Identify which cell holds the provided text, then report its (x, y) central coordinate. 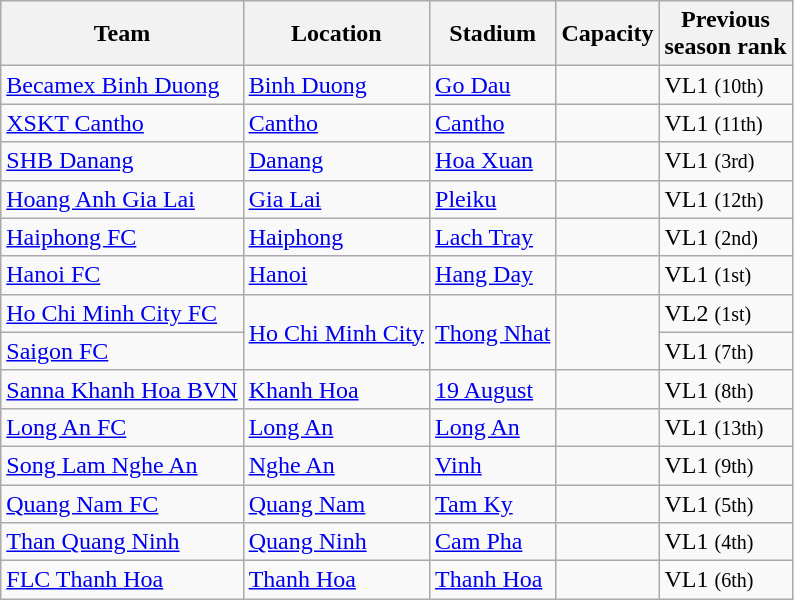
Nghe An (336, 465)
Vinh (493, 465)
VL1 (7th) (726, 351)
Khanh Hoa (336, 389)
SHB Danang (122, 161)
Saigon FC (122, 351)
Hang Day (493, 275)
Pleiku (493, 199)
Team (122, 34)
VL1 (4th) (726, 542)
Capacity (608, 34)
19 August (493, 389)
Tam Ky (493, 503)
Cam Pha (493, 542)
Becamex Binh Duong (122, 85)
Haiphong (336, 237)
VL1 (13th) (726, 427)
Gia Lai (336, 199)
Danang (336, 161)
VL1 (12th) (726, 199)
VL1 (5th) (726, 503)
Lach Tray (493, 237)
Quang Ninh (336, 542)
Hoa Xuan (493, 161)
Hanoi (336, 275)
Long An FC (122, 427)
VL1 (9th) (726, 465)
Stadium (493, 34)
Hanoi FC (122, 275)
Go Dau (493, 85)
VL1 (8th) (726, 389)
Quang Nam (336, 503)
Haiphong FC (122, 237)
Sanna Khanh Hoa BVN (122, 389)
VL1 (10th) (726, 85)
Ho Chi Minh City (336, 332)
VL1 (3rd) (726, 161)
FLC Thanh Hoa (122, 580)
Song Lam Nghe An (122, 465)
VL1 (1st) (726, 275)
VL1 (2nd) (726, 237)
Thong Nhat (493, 332)
VL1 (11th) (726, 123)
Binh Duong (336, 85)
Than Quang Ninh (122, 542)
XSKT Cantho (122, 123)
Hoang Anh Gia Lai (122, 199)
Ho Chi Minh City FC (122, 313)
VL2 (1st) (726, 313)
VL1 (6th) (726, 580)
Location (336, 34)
Quang Nam FC (122, 503)
Previousseason rank (726, 34)
